Return (X, Y) of the center of cell containing provided text 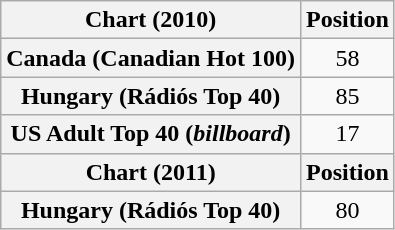
17 (348, 134)
Chart (2010) (151, 20)
Chart (2011) (151, 172)
58 (348, 58)
85 (348, 96)
80 (348, 210)
Canada (Canadian Hot 100) (151, 58)
US Adult Top 40 (billboard) (151, 134)
